Locate the cell with the specified text and output its [x, y] center coordinate. 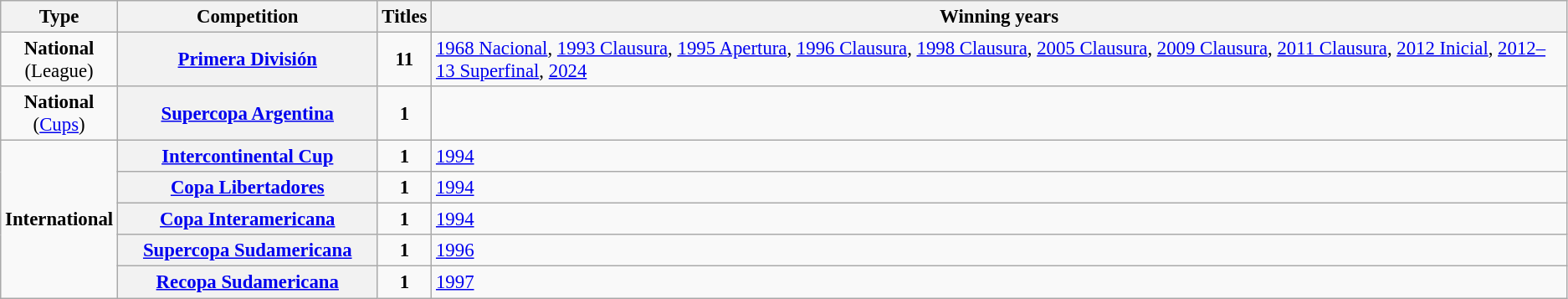
Titles [405, 17]
National(Cups) [59, 114]
Copa Interamericana [248, 219]
National(League) [59, 60]
1997 [999, 282]
11 [405, 60]
Supercopa Sudamericana [248, 250]
Copa Libertadores [248, 188]
Primera División [248, 60]
Type [59, 17]
Competition [248, 17]
Intercontinental Cup [248, 157]
Supercopa Argentina [248, 114]
Recopa Sudamericana [248, 282]
International [59, 219]
Winning years [999, 17]
1996 [999, 250]
